Scan for the cell matching the given text and deliver its [X, Y] coordinate at center. 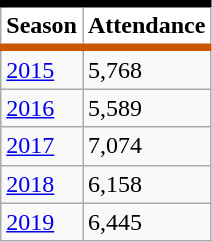
2015 [42, 68]
2017 [42, 146]
2016 [42, 108]
5,589 [146, 108]
Season [42, 26]
6,445 [146, 222]
6,158 [146, 184]
2018 [42, 184]
7,074 [146, 146]
2019 [42, 222]
5,768 [146, 68]
Attendance [146, 26]
